Return [x, y] of the center of cell containing provided text 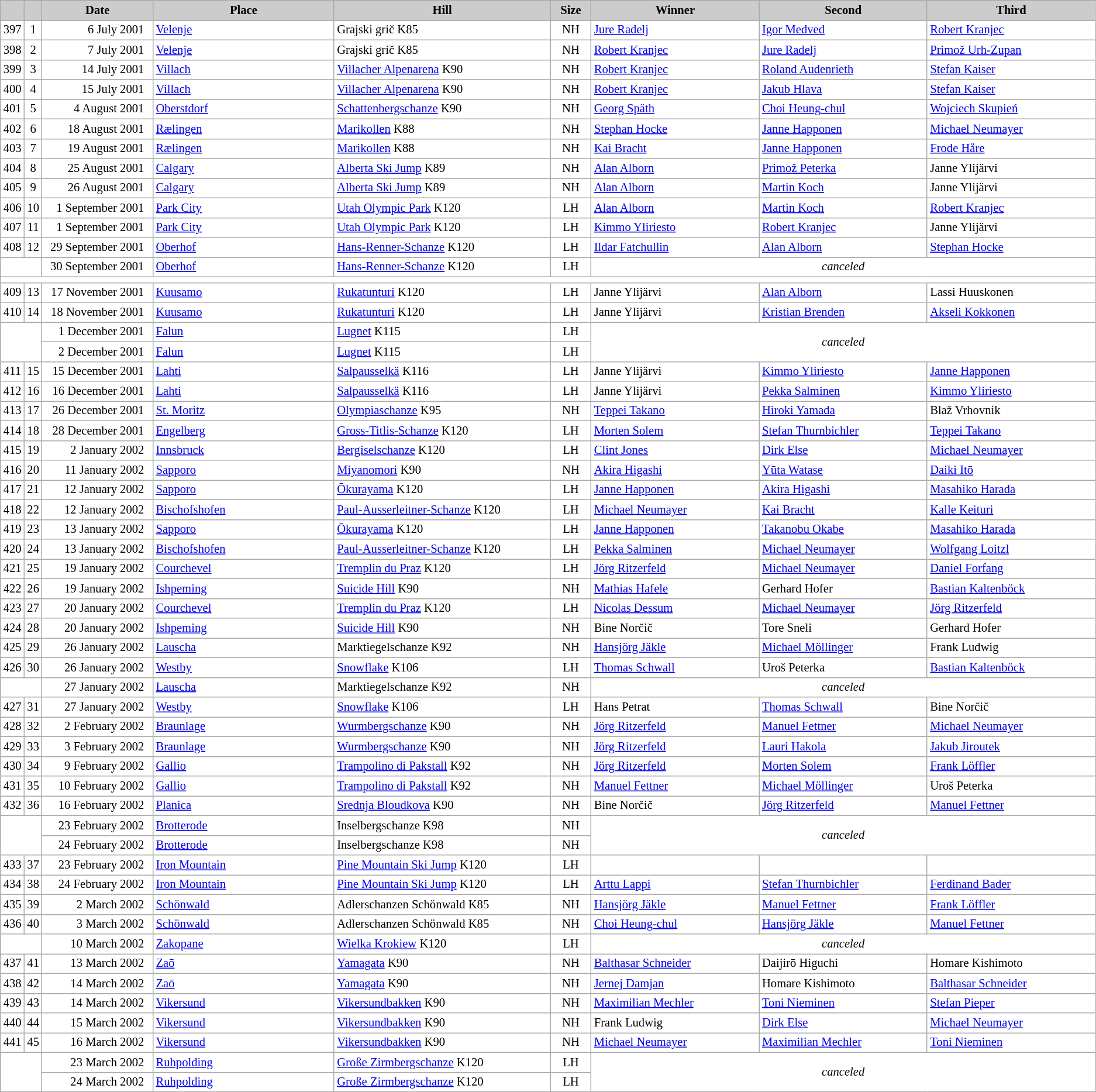
Daiki Itō [1011, 470]
425 [13, 647]
3 March 2002 [98, 924]
420 [13, 549]
Daniel Forfang [1011, 569]
Ferdinand Bader [1011, 884]
401 [13, 109]
Igor Medved [843, 30]
3 [33, 70]
428 [13, 726]
404 [13, 168]
16 December 2001 [98, 391]
26 August 2001 [98, 188]
430 [13, 766]
23 March 2002 [98, 1062]
431 [13, 786]
421 [13, 569]
4 August 2001 [98, 109]
2 March 2002 [98, 904]
6 July 2001 [98, 30]
11 January 2002 [98, 470]
Lassi Huuskonen [1011, 292]
26 [33, 588]
28 December 2001 [98, 430]
30 September 2001 [98, 267]
25 August 2001 [98, 168]
37 [33, 865]
10 February 2002 [98, 786]
2 January 2002 [98, 450]
Hans Petrat [675, 707]
39 [33, 904]
Hiroki Yamada [843, 411]
24 March 2002 [98, 1082]
403 [13, 149]
Olympiaschanze K95 [442, 411]
399 [13, 70]
411 [13, 371]
415 [13, 450]
23 [33, 529]
Ildar Fatchullin [675, 247]
Lauri Hakola [843, 746]
439 [13, 1003]
29 September 2001 [98, 247]
424 [13, 628]
Takanobu Okabe [843, 529]
18 August 2001 [98, 129]
406 [13, 208]
435 [13, 904]
434 [13, 884]
2 [33, 50]
14 July 2001 [98, 70]
18 [33, 430]
422 [13, 588]
40 [33, 924]
Mathias Hafele [675, 588]
Nicolas Dessum [675, 608]
416 [13, 470]
Georg Späth [675, 109]
Blaž Vrhovnik [1011, 411]
Miyanomori K90 [442, 470]
15 March 2002 [98, 1023]
2 December 2001 [98, 352]
Wojciech Skupień [1011, 109]
19 [33, 450]
419 [13, 529]
Clint Jones [675, 450]
10 March 2002 [98, 943]
440 [13, 1023]
41 [33, 963]
Srednja Bloudkova K90 [442, 805]
Wolfgang Loitzl [1011, 549]
Primož Peterka [843, 168]
17 November 2001 [98, 292]
43 [33, 1003]
432 [13, 805]
398 [13, 50]
17 [33, 411]
426 [13, 667]
Hill [442, 10]
Tore Sneli [843, 628]
Arttu Lappi [675, 884]
35 [33, 786]
405 [13, 188]
33 [33, 746]
14 [33, 312]
418 [13, 509]
408 [13, 247]
22 [33, 509]
407 [13, 228]
438 [13, 983]
42 [33, 983]
1 December 2001 [98, 332]
7 [33, 149]
Jakub Hlava [843, 89]
32 [33, 726]
1 [33, 30]
Frode Håre [1011, 149]
413 [13, 411]
397 [13, 30]
12 [33, 247]
27 [33, 608]
Oberstdorf [244, 109]
414 [13, 430]
Primož Urh-Zupan [1011, 50]
21 [33, 490]
Jernej Damjan [675, 983]
28 [33, 628]
Size [571, 10]
Roland Audenrieth [843, 70]
Gross-Titlis-Schanze K120 [442, 430]
Daijirō Higuchi [843, 963]
26 December 2001 [98, 411]
36 [33, 805]
Stefan Pieper [1011, 1003]
16 March 2002 [98, 1042]
Kalle Keituri [1011, 509]
19 August 2001 [98, 149]
437 [13, 963]
427 [13, 707]
410 [13, 312]
423 [13, 608]
34 [33, 766]
44 [33, 1023]
Innsbruck [244, 450]
8 [33, 168]
29 [33, 647]
Second [843, 10]
10 [33, 208]
2 February 2002 [98, 726]
16 [33, 391]
4 [33, 89]
Engelberg [244, 430]
Kristian Brenden [843, 312]
45 [33, 1042]
18 November 2001 [98, 312]
5 [33, 109]
Schattenbergschanze K90 [442, 109]
409 [13, 292]
Yūta Watase [843, 470]
13 [33, 292]
Date [98, 10]
20 [33, 470]
Bergiselschanze K120 [442, 450]
St. Moritz [244, 411]
13 March 2002 [98, 963]
Jakub Jiroutek [1011, 746]
16 February 2002 [98, 805]
3 February 2002 [98, 746]
31 [33, 707]
38 [33, 884]
15 December 2001 [98, 371]
436 [13, 924]
15 July 2001 [98, 89]
Winner [675, 10]
9 February 2002 [98, 766]
Zakopane [244, 943]
9 [33, 188]
Planica [244, 805]
441 [13, 1042]
11 [33, 228]
7 July 2001 [98, 50]
429 [13, 746]
400 [13, 89]
24 [33, 549]
Place [244, 10]
Akseli Kokkonen [1011, 312]
6 [33, 129]
Third [1011, 10]
15 [33, 371]
412 [13, 391]
433 [13, 865]
30 [33, 667]
Wielka Krokiew K120 [442, 943]
402 [13, 129]
417 [13, 490]
25 [33, 569]
